Pinpoint the cell where the given text exists, returning its [X, Y] midpoint coordinate. 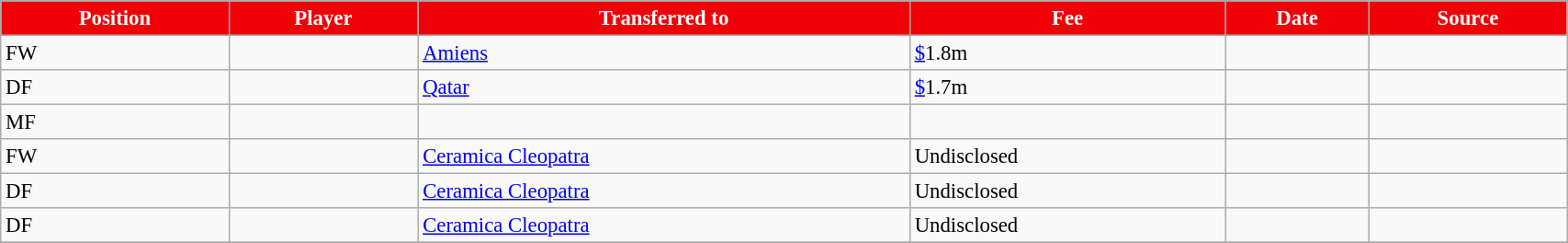
Transferred to [664, 18]
Date [1297, 18]
Fee [1067, 18]
Position [115, 18]
Amiens [664, 53]
Qatar [664, 87]
$1.8m [1067, 53]
MF [115, 122]
Source [1468, 18]
Player [323, 18]
$1.7m [1067, 87]
